Return [X, Y] of the center of cell containing provided text 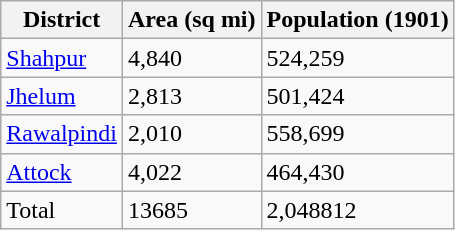
Jhelum [62, 96]
Total [62, 210]
Area (sq mi) [192, 20]
Attock [62, 172]
13685 [192, 210]
501,424 [358, 96]
Population (1901) [358, 20]
Rawalpindi [62, 134]
4,022 [192, 172]
2,010 [192, 134]
558,699 [358, 134]
2,048812 [358, 210]
District [62, 20]
464,430 [358, 172]
524,259 [358, 58]
4,840 [192, 58]
Shahpur [62, 58]
2,813 [192, 96]
